Return [x, y] of the center of cell containing provided text 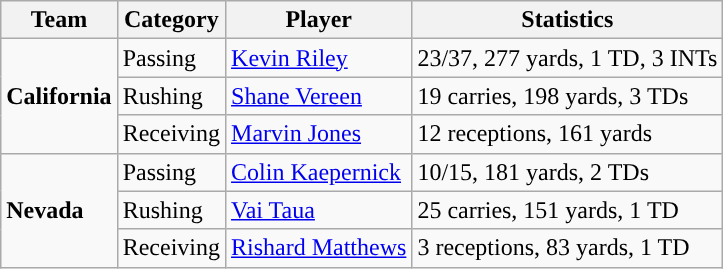
Kevin Riley [319, 58]
25 carries, 151 yards, 1 TD [568, 210]
12 receptions, 161 yards [568, 134]
Statistics [568, 20]
Marvin Jones [319, 134]
23/37, 277 yards, 1 TD, 3 INTs [568, 58]
10/15, 181 yards, 2 TDs [568, 172]
Shane Vereen [319, 96]
California [59, 96]
Player [319, 20]
Nevada [59, 210]
Category [171, 20]
3 receptions, 83 yards, 1 TD [568, 248]
Vai Taua [319, 210]
19 carries, 198 yards, 3 TDs [568, 96]
Colin Kaepernick [319, 172]
Team [59, 20]
Rishard Matthews [319, 248]
